For the text-containing cell, return its midpoint in (X, Y) coordinate format. 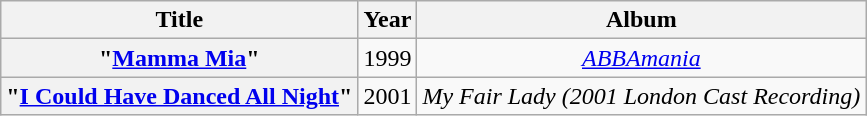
ABBAmania (642, 58)
My Fair Lady (2001 London Cast Recording) (642, 96)
2001 (388, 96)
Title (180, 20)
1999 (388, 58)
Year (388, 20)
Album (642, 20)
"I Could Have Danced All Night" (180, 96)
"Mamma Mia" (180, 58)
